From the cell containing the given text, extract its center point as (x, y) coordinate. 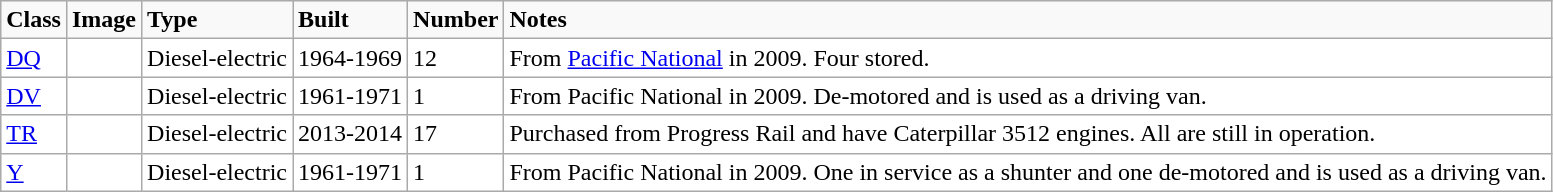
Purchased from Progress Rail and have Caterpillar 3512 engines. All are still in operation. (1028, 134)
Class (34, 20)
DV (34, 96)
Type (218, 20)
12 (456, 58)
TR (34, 134)
Notes (1028, 20)
From Pacific National in 2009. Four stored. (1028, 58)
DQ (34, 58)
Y (34, 172)
2013-2014 (350, 134)
Number (456, 20)
Image (104, 20)
Built (350, 20)
From Pacific National in 2009. One in service as a shunter and one de-motored and is used as a driving van. (1028, 172)
1964-1969 (350, 58)
From Pacific National in 2009. De-motored and is used as a driving van. (1028, 96)
17 (456, 134)
